From the cell containing the given text, extract its center point as (X, Y) coordinate. 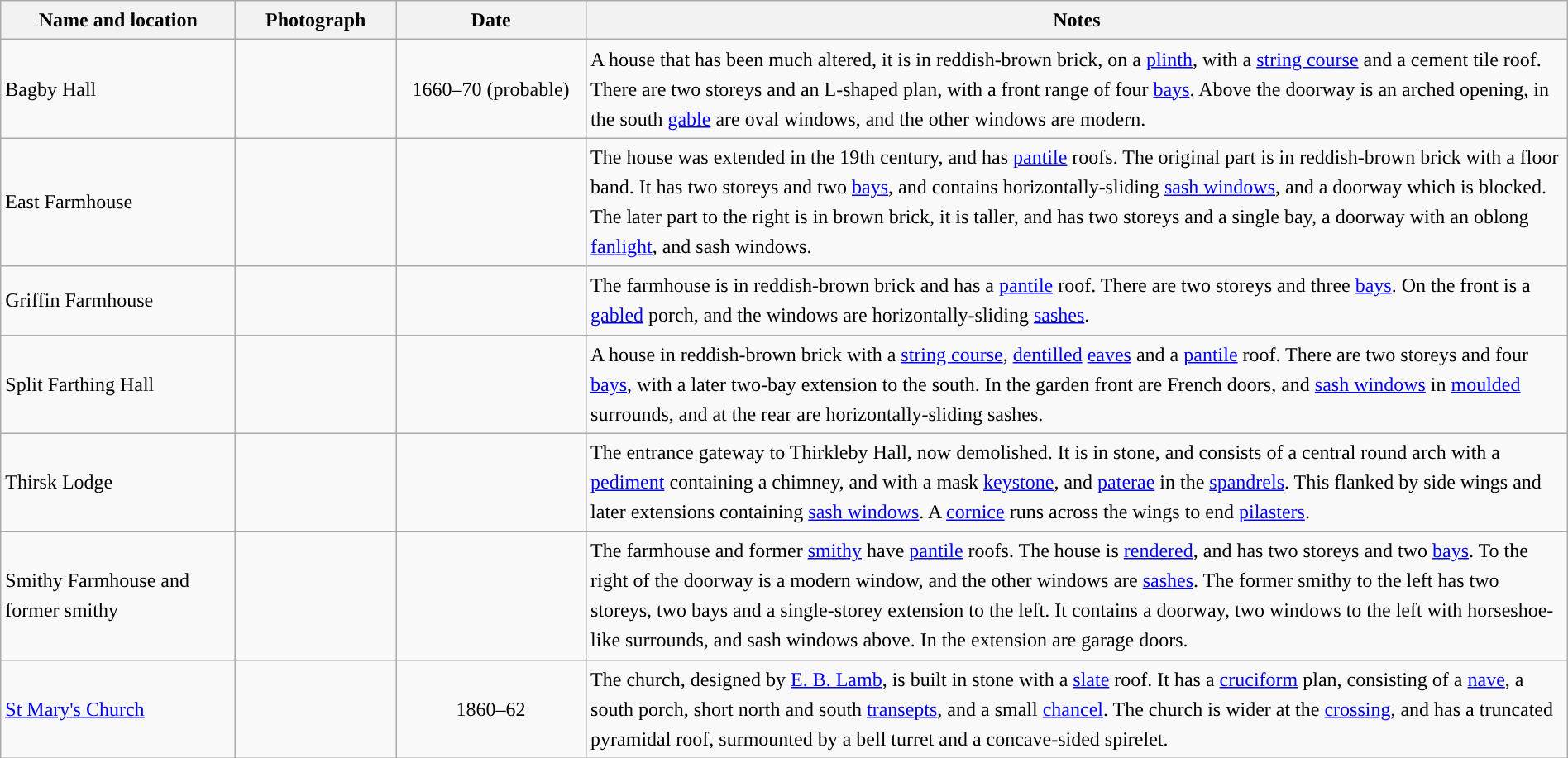
St Mary's Church (118, 709)
Notes (1077, 20)
Date (491, 20)
Griffin Farmhouse (118, 301)
East Farmhouse (118, 202)
Thirsk Lodge (118, 483)
Split Farthing Hall (118, 384)
Photograph (316, 20)
Bagby Hall (118, 89)
1660–70 (probable) (491, 89)
Smithy Farmhouse and former smithy (118, 595)
1860–62 (491, 709)
Name and location (118, 20)
